Return the (x, y) coordinate for the center point of the cell that contains the specified text.  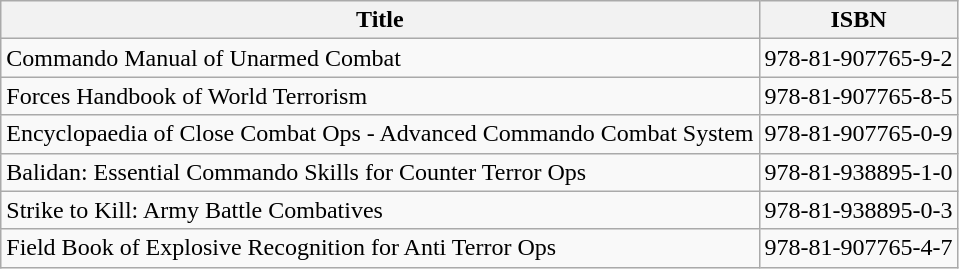
978-81-907765-4-7 (858, 248)
Encyclopaedia of Close Combat Ops - Advanced Commando Combat System (380, 134)
978-81-907765-9-2 (858, 58)
Field Book of Explosive Recognition for Anti Terror Ops (380, 248)
978-81-938895-0-3 (858, 210)
ISBN (858, 20)
978-81-907765-0-9 (858, 134)
978-81-907765-8-5 (858, 96)
Title (380, 20)
Commando Manual of Unarmed Combat (380, 58)
Strike to Kill: Army Battle Combatives (380, 210)
Balidan: Essential Commando Skills for Counter Terror Ops (380, 172)
978-81-938895-1-0 (858, 172)
Forces Handbook of World Terrorism (380, 96)
